Pinpoint the cell where the given text exists, returning its (X, Y) midpoint coordinate. 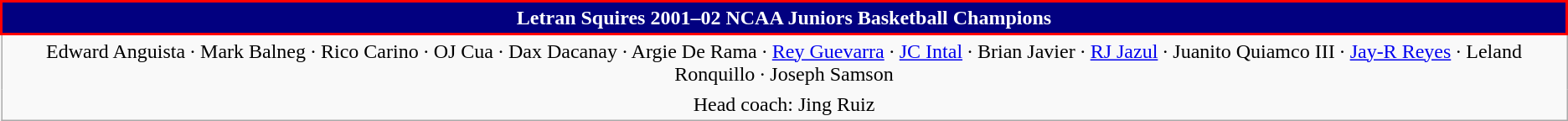
Letran Squires 2001–02 NCAA Juniors Basketball Champions (784, 18)
Head coach: Jing Ruiz (784, 104)
